Scan for the cell matching the given text and deliver its (X, Y) coordinate at center. 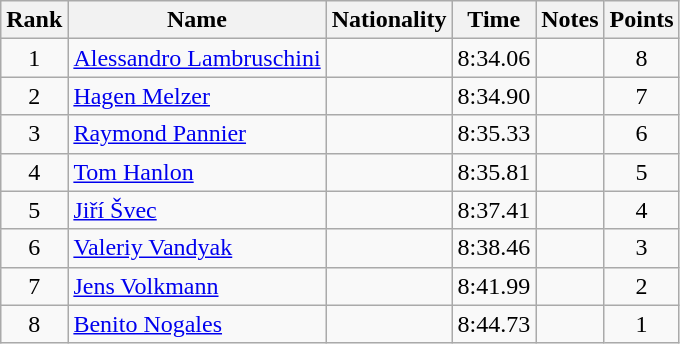
Jiří Švec (197, 210)
Benito Nogales (197, 324)
Name (197, 20)
Raymond Pannier (197, 134)
Time (494, 20)
8:34.90 (494, 96)
Notes (570, 20)
Tom Hanlon (197, 172)
Points (642, 20)
Hagen Melzer (197, 96)
8:34.06 (494, 58)
Alessandro Lambruschini (197, 58)
8:35.33 (494, 134)
8:41.99 (494, 286)
8:35.81 (494, 172)
8:37.41 (494, 210)
Jens Volkmann (197, 286)
8:38.46 (494, 248)
Valeriy Vandyak (197, 248)
8:44.73 (494, 324)
Rank (34, 20)
Nationality (389, 20)
